Return the [x, y] coordinate for the center point of the cell that contains the specified text.  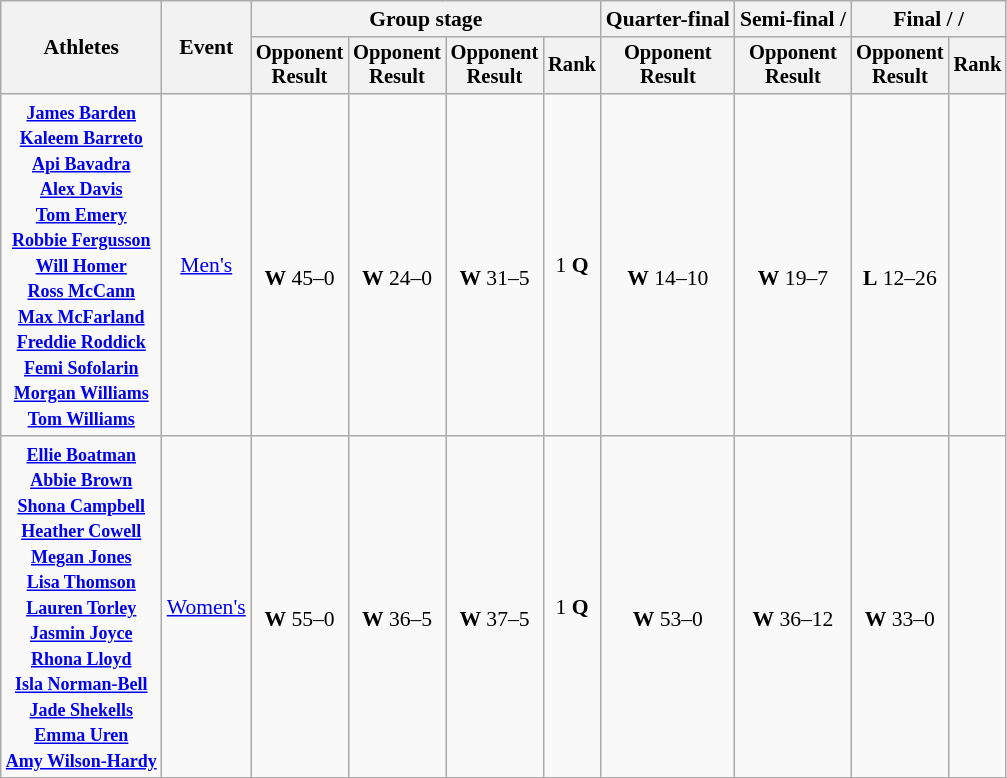
W 36–5 [396, 607]
W 24–0 [396, 265]
Semi-final / [793, 19]
W 37–5 [494, 607]
W 31–5 [494, 265]
W 55–0 [300, 607]
Athletes [82, 48]
Quarter-final [668, 19]
W 33–0 [900, 607]
L 12–26 [900, 265]
Group stage [426, 19]
Women's [206, 607]
W 19–7 [793, 265]
W 53–0 [668, 607]
W 36–12 [793, 607]
Men's [206, 265]
Final / / [928, 19]
Event [206, 48]
W 14–10 [668, 265]
W 45–0 [300, 265]
